Capture the cell that displays the provided text and extract its [X, Y] central coordinate. 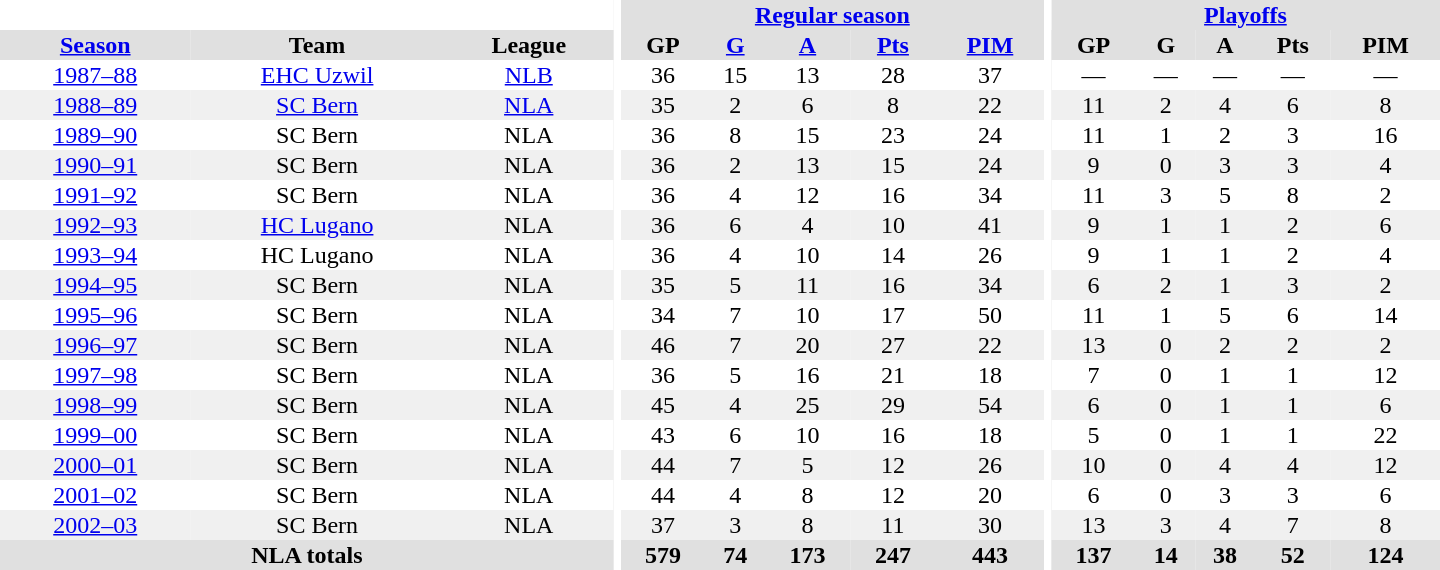
1993–94 [95, 255]
NLA totals [307, 555]
124 [1386, 555]
27 [892, 345]
NLB [529, 75]
Season [95, 45]
1995–96 [95, 315]
43 [662, 435]
17 [892, 315]
1998–99 [95, 405]
173 [808, 555]
41 [990, 225]
2001–02 [95, 495]
23 [892, 135]
Regular season [832, 15]
52 [1292, 555]
443 [990, 555]
League [529, 45]
54 [990, 405]
579 [662, 555]
1994–95 [95, 285]
2002–03 [95, 525]
46 [662, 345]
21 [892, 375]
74 [736, 555]
38 [1224, 555]
1989–90 [95, 135]
1997–98 [95, 375]
EHC Uzwil [316, 75]
29 [892, 405]
1990–91 [95, 165]
1999–00 [95, 435]
1987–88 [95, 75]
1992–93 [95, 225]
Team [316, 45]
2000–01 [95, 465]
30 [990, 525]
247 [892, 555]
1988–89 [95, 105]
45 [662, 405]
1996–97 [95, 345]
50 [990, 315]
25 [808, 405]
1991–92 [95, 195]
Playoffs [1246, 15]
137 [1094, 555]
28 [892, 75]
